Determine the (X, Y) coordinate at the center of the cell enclosing the given text.  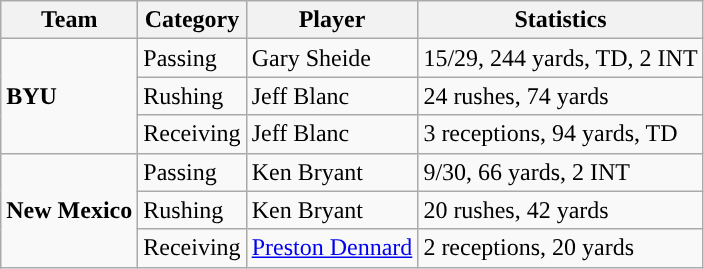
20 rushes, 42 yards (560, 210)
Statistics (560, 20)
2 receptions, 20 yards (560, 248)
15/29, 244 yards, TD, 2 INT (560, 58)
Preston Dennard (332, 248)
BYU (70, 96)
Player (332, 20)
Category (192, 20)
New Mexico (70, 210)
Gary Sheide (332, 58)
9/30, 66 yards, 2 INT (560, 172)
Team (70, 20)
24 rushes, 74 yards (560, 96)
3 receptions, 94 yards, TD (560, 134)
